Detect which cell encompasses the target text, then output its [x, y] center coordinate. 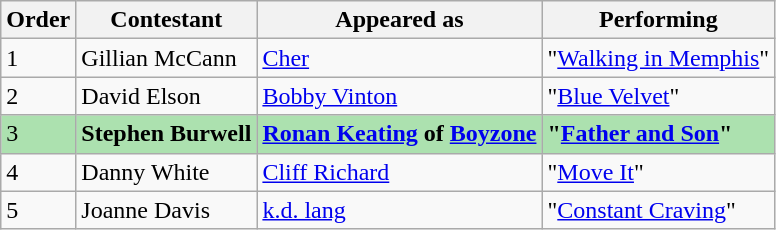
"Blue Velvet" [658, 96]
Contestant [166, 20]
Performing [658, 20]
Cliff Richard [400, 172]
"Move It" [658, 172]
3 [38, 134]
k.d. lang [400, 210]
Cher [400, 58]
"Father and Son" [658, 134]
Stephen Burwell [166, 134]
"Walking in Memphis" [658, 58]
David Elson [166, 96]
Joanne Davis [166, 210]
2 [38, 96]
1 [38, 58]
Danny White [166, 172]
Bobby Vinton [400, 96]
5 [38, 210]
Gillian McCann [166, 58]
"Constant Craving" [658, 210]
4 [38, 172]
Ronan Keating of Boyzone [400, 134]
Order [38, 20]
Appeared as [400, 20]
